Provide the (x, y) coordinate of the cell's center where the given text is located.  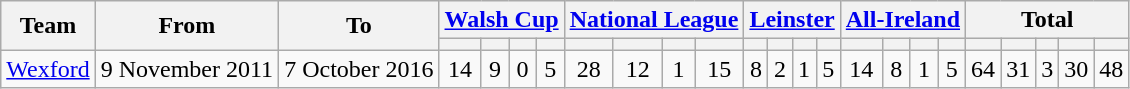
To (359, 26)
9 November 2011 (186, 69)
30 (1076, 69)
2 (780, 69)
Total (1048, 20)
7 October 2016 (359, 69)
From (186, 26)
15 (720, 69)
48 (1112, 69)
12 (638, 69)
64 (984, 69)
Team (48, 26)
9 (495, 69)
Leinster (792, 20)
3 (1048, 69)
31 (1018, 69)
National League (654, 20)
Wexford (48, 69)
Walsh Cup (502, 20)
28 (588, 69)
0 (523, 69)
All-Ireland (902, 20)
